Pinpoint the cell where the given text exists, returning its [x, y] midpoint coordinate. 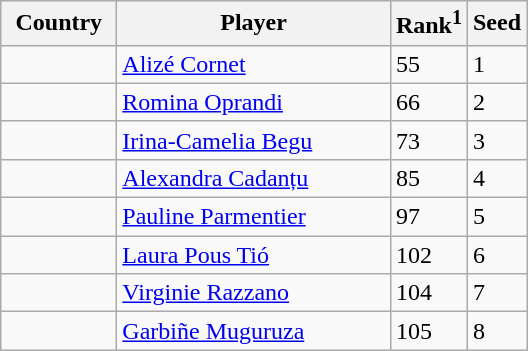
Seed [496, 24]
Pauline Parmentier [254, 217]
8 [496, 331]
97 [428, 217]
66 [428, 102]
Rank1 [428, 24]
2 [496, 102]
Irina-Camelia Begu [254, 140]
4 [496, 178]
7 [496, 293]
85 [428, 178]
104 [428, 293]
5 [496, 217]
Romina Oprandi [254, 102]
55 [428, 64]
Virginie Razzano [254, 293]
Garbiñe Muguruza [254, 331]
3 [496, 140]
Player [254, 24]
Alizé Cornet [254, 64]
1 [496, 64]
Country [59, 24]
Alexandra Cadanțu [254, 178]
6 [496, 255]
Laura Pous Tió [254, 255]
105 [428, 331]
73 [428, 140]
102 [428, 255]
